Extract the (x, y) coordinate from the center of the cell holding the provided text.  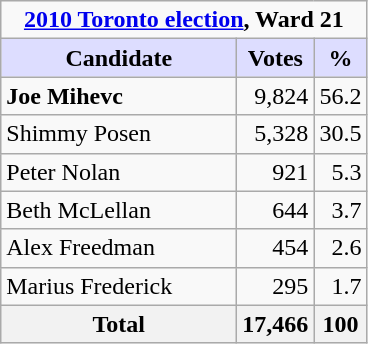
17,466 (276, 324)
56.2 (340, 96)
5,328 (276, 134)
30.5 (340, 134)
Shimmy Posen (119, 134)
Peter Nolan (119, 172)
644 (276, 210)
Alex Freedman (119, 248)
100 (340, 324)
Candidate (119, 58)
% (340, 58)
2010 Toronto election, Ward 21 (184, 20)
5.3 (340, 172)
Marius Frederick (119, 286)
Beth McLellan (119, 210)
Votes (276, 58)
3.7 (340, 210)
295 (276, 286)
1.7 (340, 286)
454 (276, 248)
9,824 (276, 96)
Total (119, 324)
2.6 (340, 248)
Joe Mihevc (119, 96)
921 (276, 172)
